Detect which cell encompasses the target text, then output its (x, y) center coordinate. 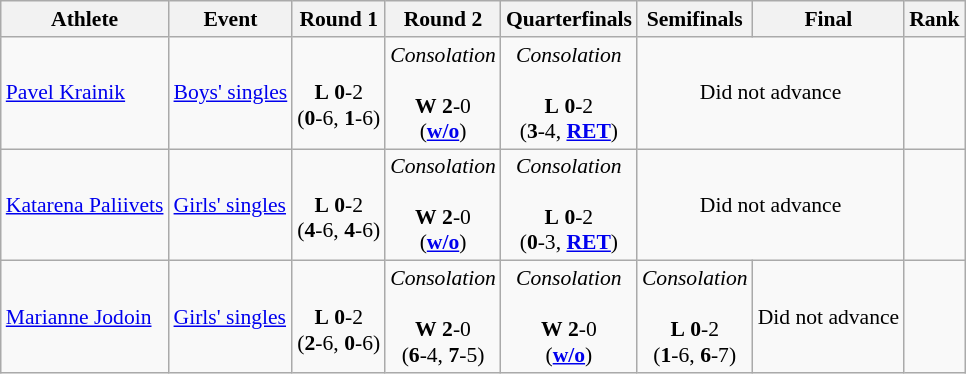
Final (829, 19)
Marianne Jodoin (85, 317)
ConsolationL 0-2 (0-3, RET) (569, 205)
Boys' singles (231, 93)
L 0-2 (0-6, 1-6) (338, 93)
Round 2 (443, 19)
Katarena Paliivets (85, 205)
Rank (934, 19)
Round 1 (338, 19)
Athlete (85, 19)
L 0-2 (2-6, 0-6) (338, 317)
Semifinals (695, 19)
Event (231, 19)
ConsolationL 0-2 (3-4, RET) (569, 93)
ConsolationL 0-2 (1-6, 6-7) (695, 317)
L 0-2 (4-6, 4-6) (338, 205)
ConsolationW 2-0 (6-4, 7-5) (443, 317)
Pavel Krainik (85, 93)
Quarterfinals (569, 19)
